Scan for the cell matching the given text and deliver its (X, Y) coordinate at center. 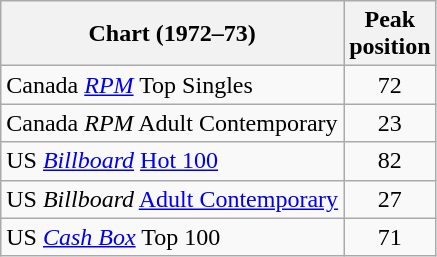
82 (390, 161)
US Billboard Hot 100 (172, 161)
23 (390, 123)
72 (390, 85)
US Cash Box Top 100 (172, 237)
27 (390, 199)
Canada RPM Adult Contemporary (172, 123)
Canada RPM Top Singles (172, 85)
Chart (1972–73) (172, 34)
US Billboard Adult Contemporary (172, 199)
71 (390, 237)
Peakposition (390, 34)
